Pinpoint the cell where the given text exists, returning its [x, y] midpoint coordinate. 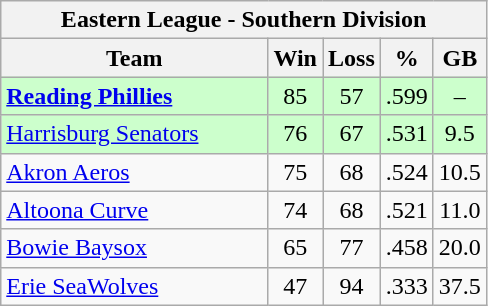
Loss [351, 58]
.333 [406, 286]
85 [296, 96]
65 [296, 248]
67 [351, 134]
GB [460, 58]
.599 [406, 96]
74 [296, 210]
.521 [406, 210]
Akron Aeros [134, 172]
Eastern League - Southern Division [244, 20]
Bowie Baysox [134, 248]
Harrisburg Senators [134, 134]
% [406, 58]
47 [296, 286]
20.0 [460, 248]
37.5 [460, 286]
Altoona Curve [134, 210]
.458 [406, 248]
– [460, 96]
11.0 [460, 210]
57 [351, 96]
77 [351, 248]
Team [134, 58]
9.5 [460, 134]
76 [296, 134]
75 [296, 172]
Erie SeaWolves [134, 286]
.524 [406, 172]
10.5 [460, 172]
Win [296, 58]
Reading Phillies [134, 96]
.531 [406, 134]
94 [351, 286]
